Return (x, y) of the center of cell containing provided text 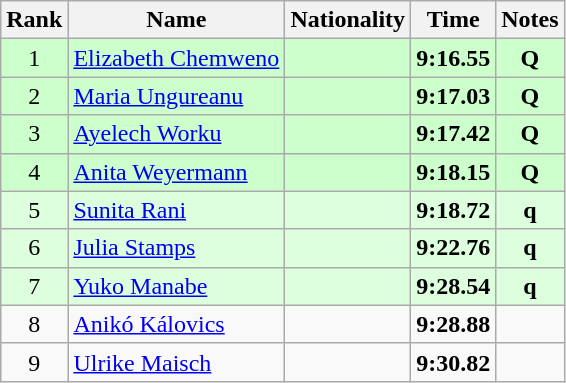
Rank (34, 20)
6 (34, 248)
2 (34, 96)
9:17.42 (454, 134)
4 (34, 172)
Elizabeth Chemweno (176, 58)
Nationality (348, 20)
9:18.15 (454, 172)
7 (34, 286)
9:17.03 (454, 96)
9 (34, 362)
Notes (530, 20)
9:28.88 (454, 324)
8 (34, 324)
9:28.54 (454, 286)
9:22.76 (454, 248)
Maria Ungureanu (176, 96)
9:30.82 (454, 362)
Julia Stamps (176, 248)
5 (34, 210)
Name (176, 20)
Ayelech Worku (176, 134)
3 (34, 134)
9:16.55 (454, 58)
Anikó Kálovics (176, 324)
Anita Weyermann (176, 172)
Sunita Rani (176, 210)
1 (34, 58)
9:18.72 (454, 210)
Yuko Manabe (176, 286)
Ulrike Maisch (176, 362)
Time (454, 20)
